From the cell containing the given text, extract its center point as (x, y) coordinate. 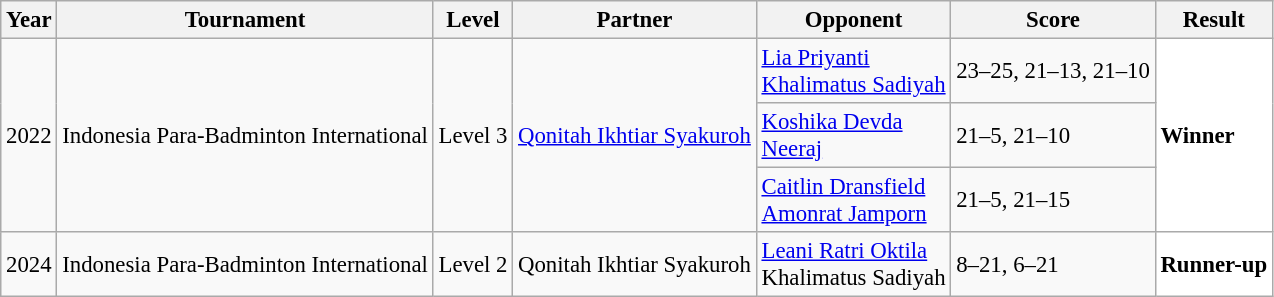
Winner (1214, 136)
Caitlin Dransfield Amonrat Jamporn (854, 200)
Level 3 (473, 136)
Level (473, 20)
Lia Priyanti Khalimatus Sadiyah (854, 72)
Runner-up (1214, 264)
21–5, 21–15 (1053, 200)
8–21, 6–21 (1053, 264)
Tournament (245, 20)
Result (1214, 20)
2022 (29, 136)
Leani Ratri Oktila Khalimatus Sadiyah (854, 264)
21–5, 21–10 (1053, 136)
Year (29, 20)
23–25, 21–13, 21–10 (1053, 72)
Score (1053, 20)
Opponent (854, 20)
Koshika Devda Neeraj (854, 136)
Partner (634, 20)
Level 2 (473, 264)
2024 (29, 264)
